Find where the given text appears and provide that cell's center as (X, Y) coordinate. 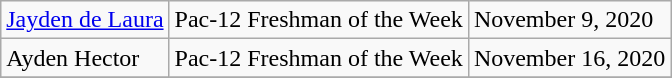
Jayden de Laura (85, 20)
November 9, 2020 (569, 20)
November 16, 2020 (569, 58)
Ayden Hector (85, 58)
